For the text-containing cell, return its midpoint in [x, y] coordinate format. 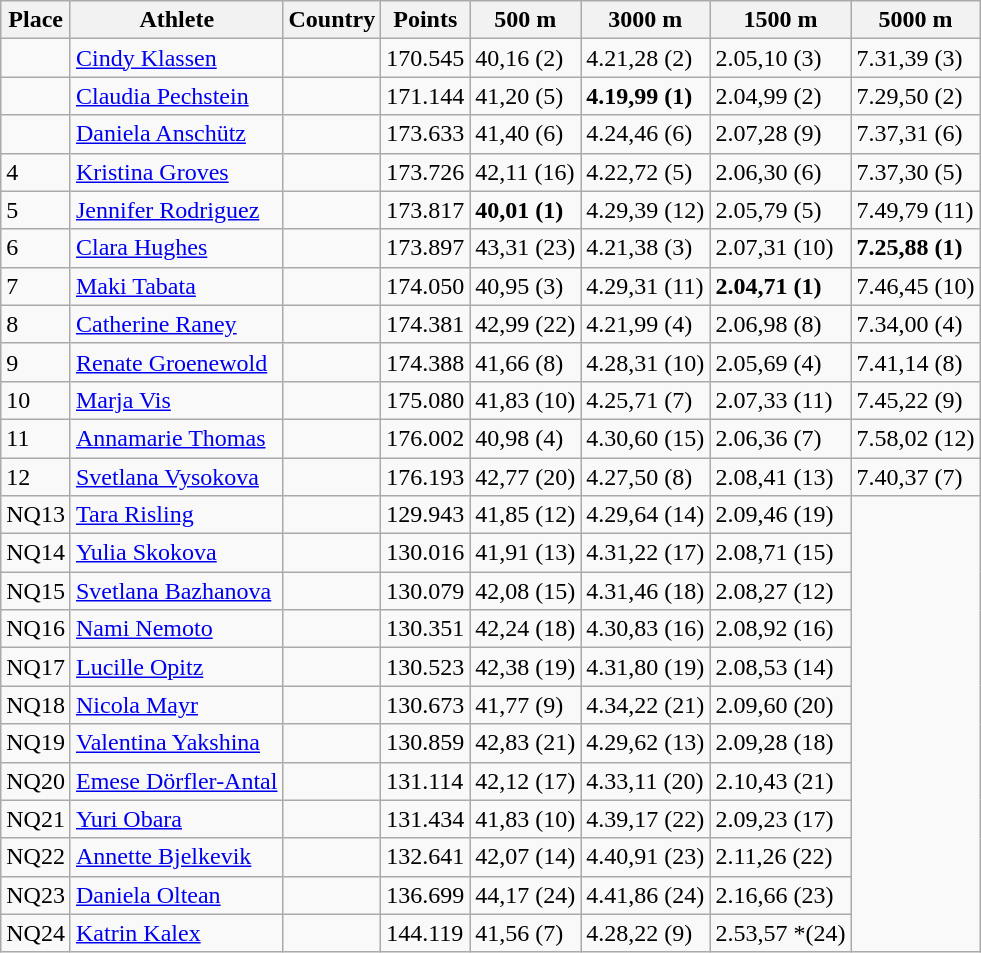
42,77 (20) [526, 477]
4.40,91 (23) [646, 857]
10 [36, 400]
7.49,79 (11) [916, 210]
2.04,71 (1) [780, 286]
4.33,11 (20) [646, 781]
Points [426, 20]
176.002 [426, 438]
3000 m [646, 20]
Annette Bjelkevik [176, 857]
131.114 [426, 781]
Katrin Kalex [176, 933]
41,40 (6) [526, 134]
41,91 (13) [526, 553]
9 [36, 362]
7.31,39 (3) [916, 58]
4.29,62 (13) [646, 743]
2.05,10 (3) [780, 58]
4.24,46 (6) [646, 134]
6 [36, 248]
Kristina Groves [176, 172]
5000 m [916, 20]
7.34,00 (4) [916, 324]
12 [36, 477]
42,07 (14) [526, 857]
2.05,79 (5) [780, 210]
NQ22 [36, 857]
2.09,23 (17) [780, 819]
Maki Tabata [176, 286]
NQ15 [36, 591]
Catherine Raney [176, 324]
4.21,99 (4) [646, 324]
2.07,28 (9) [780, 134]
2.06,98 (8) [780, 324]
130.523 [426, 667]
2.08,41 (13) [780, 477]
4.25,71 (7) [646, 400]
173.897 [426, 248]
42,24 (18) [526, 629]
Annamarie Thomas [176, 438]
4 [36, 172]
4.31,80 (19) [646, 667]
174.388 [426, 362]
Emese Dörfler-Antal [176, 781]
4.31,46 (18) [646, 591]
4.30,60 (15) [646, 438]
NQ24 [36, 933]
Lucille Opitz [176, 667]
7.37,31 (6) [916, 134]
Jennifer Rodriguez [176, 210]
Nicola Mayr [176, 705]
2.16,66 (23) [780, 895]
144.119 [426, 933]
7.41,14 (8) [916, 362]
40,16 (2) [526, 58]
41,20 (5) [526, 96]
130.079 [426, 591]
Country [332, 20]
2.08,92 (16) [780, 629]
7 [36, 286]
4.39,17 (22) [646, 819]
4.30,83 (16) [646, 629]
Yuri Obara [176, 819]
4.21,38 (3) [646, 248]
NQ17 [36, 667]
NQ21 [36, 819]
40,01 (1) [526, 210]
4.34,22 (21) [646, 705]
7.25,88 (1) [916, 248]
40,95 (3) [526, 286]
4.21,28 (2) [646, 58]
42,38 (19) [526, 667]
40,98 (4) [526, 438]
41,66 (8) [526, 362]
Claudia Pechstein [176, 96]
8 [36, 324]
Athlete [176, 20]
7.37,30 (5) [916, 172]
Renate Groenewold [176, 362]
NQ18 [36, 705]
Daniela Oltean [176, 895]
4.27,50 (8) [646, 477]
2.05,69 (4) [780, 362]
2.04,99 (2) [780, 96]
NQ19 [36, 743]
7.45,22 (9) [916, 400]
4.31,22 (17) [646, 553]
2.11,26 (22) [780, 857]
4.22,72 (5) [646, 172]
Cindy Klassen [176, 58]
129.943 [426, 515]
43,31 (23) [526, 248]
11 [36, 438]
174.381 [426, 324]
2.06,36 (7) [780, 438]
4.41,86 (24) [646, 895]
NQ16 [36, 629]
NQ23 [36, 895]
7.40,37 (7) [916, 477]
41,56 (7) [526, 933]
41,77 (9) [526, 705]
132.641 [426, 857]
4.29,39 (12) [646, 210]
170.545 [426, 58]
Nami Nemoto [176, 629]
2.10,43 (21) [780, 781]
2.53,57 *(24) [780, 933]
175.080 [426, 400]
Tara Risling [176, 515]
7.29,50 (2) [916, 96]
4.28,31 (10) [646, 362]
Clara Hughes [176, 248]
4.19,99 (1) [646, 96]
2.07,33 (11) [780, 400]
Marja Vis [176, 400]
Svetlana Bazhanova [176, 591]
136.699 [426, 895]
Daniela Anschütz [176, 134]
4.29,31 (11) [646, 286]
131.434 [426, 819]
2.06,30 (6) [780, 172]
2.09,46 (19) [780, 515]
41,85 (12) [526, 515]
130.859 [426, 743]
130.351 [426, 629]
Place [36, 20]
176.193 [426, 477]
NQ20 [36, 781]
1500 m [780, 20]
4.28,22 (9) [646, 933]
44,17 (24) [526, 895]
2.09,60 (20) [780, 705]
174.050 [426, 286]
NQ13 [36, 515]
42,83 (21) [526, 743]
4.29,64 (14) [646, 515]
42,12 (17) [526, 781]
Svetlana Vysokova [176, 477]
2.08,53 (14) [780, 667]
42,08 (15) [526, 591]
2.08,71 (15) [780, 553]
173.817 [426, 210]
173.726 [426, 172]
2.08,27 (12) [780, 591]
2.09,28 (18) [780, 743]
171.144 [426, 96]
Yulia Skokova [176, 553]
173.633 [426, 134]
130.673 [426, 705]
5 [36, 210]
7.58,02 (12) [916, 438]
42,11 (16) [526, 172]
130.016 [426, 553]
500 m [526, 20]
NQ14 [36, 553]
42,99 (22) [526, 324]
7.46,45 (10) [916, 286]
2.07,31 (10) [780, 248]
Valentina Yakshina [176, 743]
